Provide the (X, Y) coordinate of the cell's center where the given text is located.  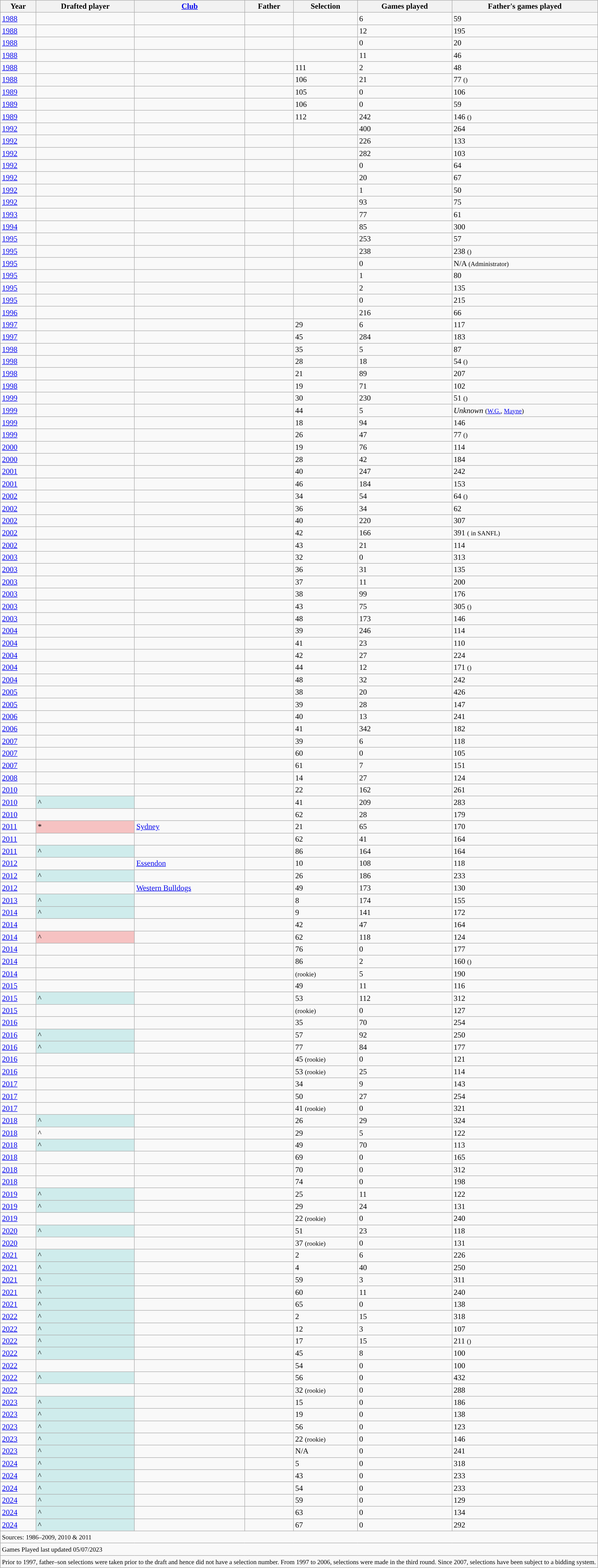
247 (405, 472)
N/A (Administrator) (525, 263)
216 (405, 312)
288 (525, 1390)
141 (405, 912)
51 () (525, 398)
2008 (18, 778)
311 (525, 1280)
155 (525, 900)
176 (525, 594)
80 (525, 276)
171 () (525, 668)
146 () (525, 116)
224 (525, 655)
391 ( in SANFL) (525, 533)
85 (405, 227)
2013 (18, 900)
Club (190, 6)
32 (rookie) (325, 1390)
129 (525, 1500)
190 (525, 974)
45 (rookie) (325, 1059)
230 (405, 398)
133 (525, 141)
170 (525, 827)
10 (325, 863)
116 (525, 986)
165 (525, 1158)
31 (405, 570)
166 (405, 533)
220 (405, 521)
121 (525, 1059)
238 () (525, 251)
264 (525, 129)
37 (rookie) (325, 1243)
110 (525, 643)
113 (525, 1145)
1993 (18, 215)
* (85, 827)
307 (525, 521)
238 (405, 251)
Sources: 1986–2009, 2010 & 2011 (299, 1537)
179 (525, 815)
134 (525, 1512)
321 (525, 1108)
94 (405, 423)
174 (405, 900)
292 (525, 1525)
107 (525, 1329)
283 (525, 802)
Sydney (190, 827)
87 (525, 349)
103 (525, 153)
71 (405, 386)
261 (525, 790)
246 (405, 631)
7 (405, 766)
92 (405, 1035)
147 (525, 704)
426 (525, 692)
127 (525, 1010)
300 (525, 227)
53 (325, 998)
84 (405, 1047)
54 () (525, 362)
183 (525, 337)
211 () (525, 1341)
64 (525, 166)
Selection (325, 6)
151 (525, 766)
282 (405, 153)
37 (325, 582)
324 (525, 1121)
143 (525, 1084)
Father (269, 6)
200 (525, 582)
74 (325, 1182)
207 (525, 374)
99 (405, 594)
153 (525, 484)
53 (rookie) (325, 1072)
89 (405, 374)
342 (405, 729)
Unknown (W.G., Mayne) (525, 410)
172 (525, 912)
69 (325, 1158)
Drafted player (85, 6)
284 (405, 337)
182 (525, 729)
Western Bulldogs (190, 888)
51 (325, 1231)
253 (405, 239)
432 (525, 1378)
313 (525, 558)
198 (525, 1182)
1996 (18, 312)
108 (405, 863)
63 (325, 1512)
22 (325, 790)
N/A (325, 1451)
209 (405, 802)
215 (525, 300)
305 () (525, 606)
162 (405, 790)
400 (405, 129)
1994 (18, 227)
30 (325, 398)
Essendon (190, 863)
66 (525, 312)
160 () (525, 962)
13 (405, 716)
14 (325, 778)
4 (325, 1268)
93 (405, 202)
195 (525, 31)
111 (325, 68)
41 (rookie) (325, 1108)
123 (525, 1427)
Father's games played (525, 6)
130 (525, 888)
24 (405, 1206)
117 (525, 325)
102 (525, 386)
Year (18, 6)
Games Played last updated 05/07/2023 (299, 1549)
Games played (405, 6)
17 (325, 1341)
64 () (525, 496)
